Search for the cell housing the specified text and yield its [X, Y] center coordinate. 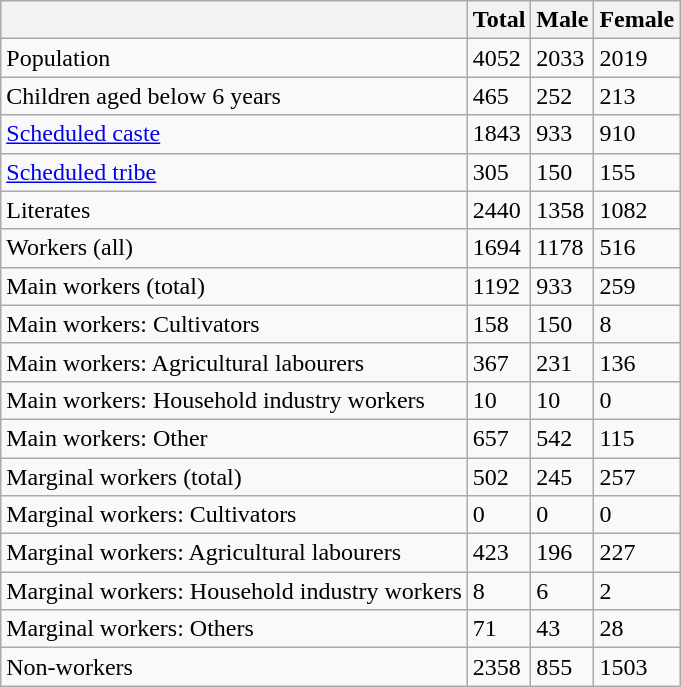
Main workers: Household industry workers [234, 400]
227 [637, 553]
136 [637, 362]
1178 [562, 248]
910 [637, 134]
465 [499, 96]
423 [499, 553]
252 [562, 96]
1503 [637, 667]
Marginal workers: Others [234, 629]
Literates [234, 210]
542 [562, 438]
2019 [637, 58]
155 [637, 172]
1358 [562, 210]
Marginal workers: Household industry workers [234, 591]
657 [499, 438]
Marginal workers: Cultivators [234, 515]
Marginal workers: Agricultural labourers [234, 553]
6 [562, 591]
1694 [499, 248]
213 [637, 96]
Main workers: Other [234, 438]
Workers (all) [234, 248]
Main workers: Agricultural labourers [234, 362]
71 [499, 629]
43 [562, 629]
196 [562, 553]
516 [637, 248]
2033 [562, 58]
Marginal workers (total) [234, 477]
1082 [637, 210]
Male [562, 20]
Scheduled tribe [234, 172]
305 [499, 172]
1843 [499, 134]
115 [637, 438]
Main workers (total) [234, 286]
Female [637, 20]
259 [637, 286]
245 [562, 477]
1192 [499, 286]
2358 [499, 667]
158 [499, 324]
Main workers: Cultivators [234, 324]
Total [499, 20]
4052 [499, 58]
Scheduled caste [234, 134]
502 [499, 477]
257 [637, 477]
367 [499, 362]
Non-workers [234, 667]
28 [637, 629]
Children aged below 6 years [234, 96]
2440 [499, 210]
2 [637, 591]
Population [234, 58]
231 [562, 362]
855 [562, 667]
